Extract the (x, y) coordinate from the center of the cell holding the provided text.  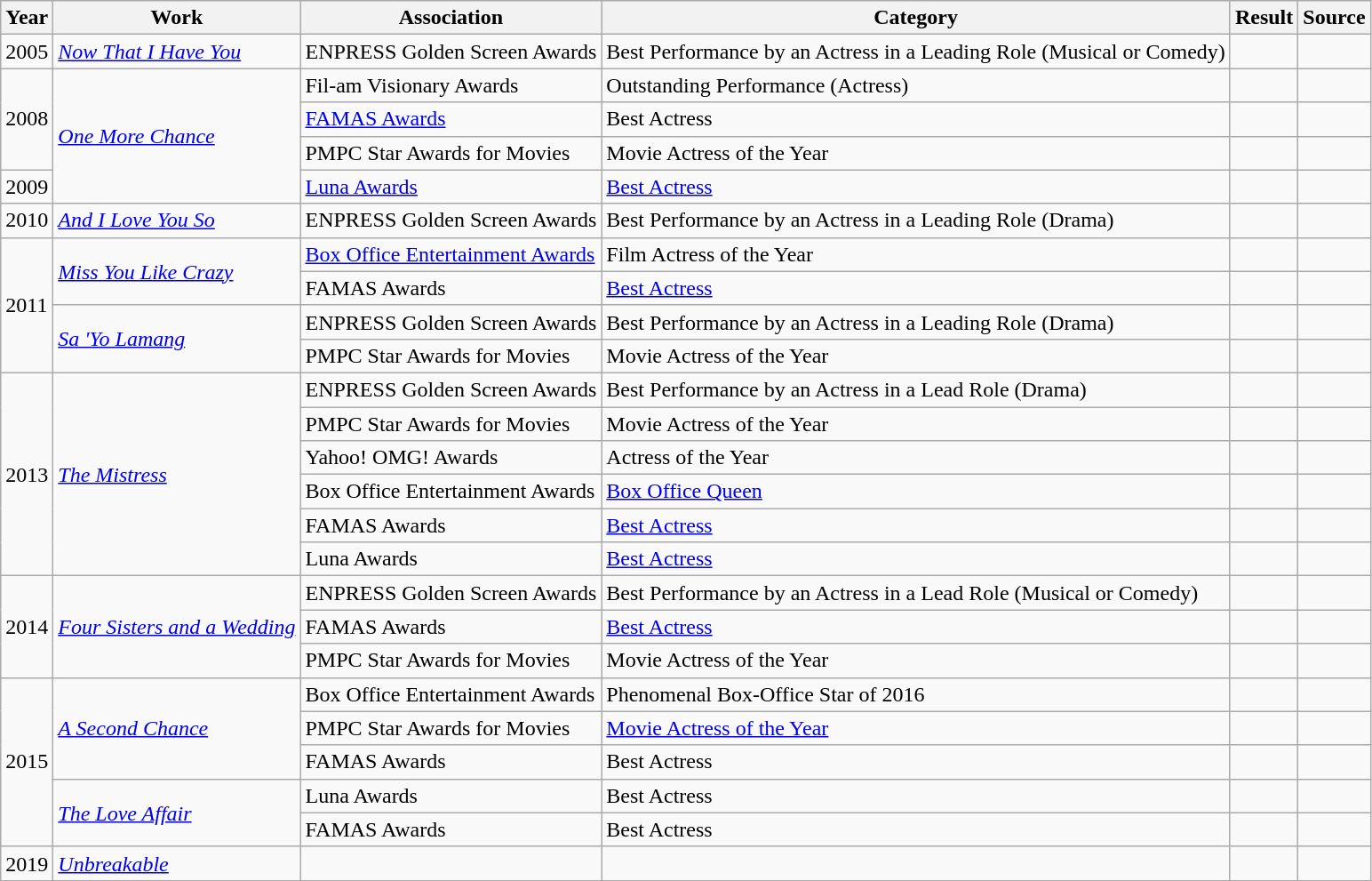
2011 (27, 305)
The Love Affair (177, 813)
Unbreakable (177, 863)
Best Performance by an Actress in a Leading Role (Musical or Comedy) (916, 52)
Actress of the Year (916, 458)
A Second Chance (177, 728)
Yahoo! OMG! Awards (451, 458)
2009 (27, 187)
Now That I Have You (177, 52)
2013 (27, 474)
Four Sisters and a Wedding (177, 627)
2008 (27, 119)
Fil-am Visionary Awards (451, 85)
Film Actress of the Year (916, 254)
Year (27, 18)
Sa 'Yo Lamang (177, 339)
Best Performance by an Actress in a Lead Role (Musical or Comedy) (916, 593)
Best Performance by an Actress in a Lead Role (Drama) (916, 389)
Miss You Like Crazy (177, 271)
2005 (27, 52)
Category (916, 18)
Box Office Queen (916, 492)
2015 (27, 762)
2010 (27, 220)
And I Love You So (177, 220)
2019 (27, 863)
Association (451, 18)
Result (1264, 18)
Phenomenal Box-Office Star of 2016 (916, 694)
Source (1335, 18)
One More Chance (177, 136)
2014 (27, 627)
Outstanding Performance (Actress) (916, 85)
Work (177, 18)
The Mistress (177, 474)
